Detect which cell encompasses the target text, then output its [X, Y] center coordinate. 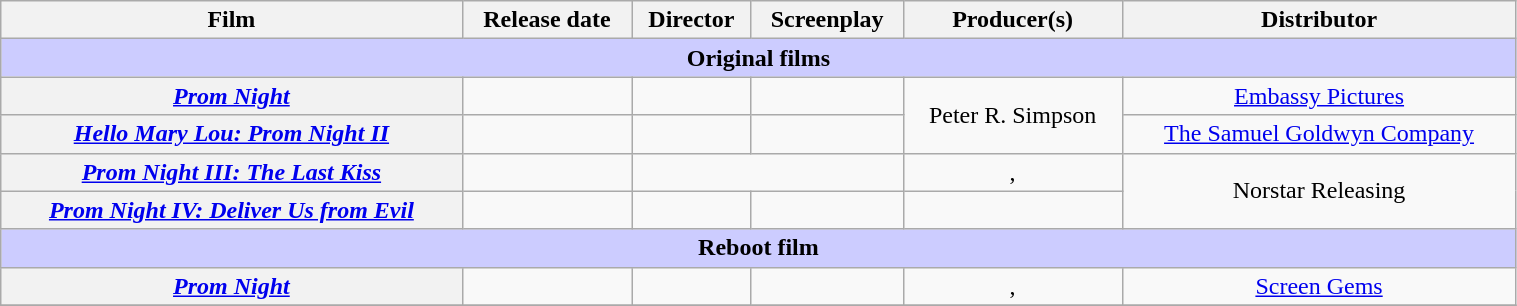
Norstar Releasing [1319, 191]
Reboot film [758, 248]
The Samuel Goldwyn Company [1319, 134]
Film [232, 20]
Peter R. Simpson [1012, 115]
Distributor [1319, 20]
Producer(s) [1012, 20]
Director [692, 20]
Release date [547, 20]
Original films [758, 58]
Screen Gems [1319, 286]
Embassy Pictures [1319, 96]
Screenplay [827, 20]
Prom Night III: The Last Kiss [232, 172]
Prom Night IV: Deliver Us from Evil [232, 210]
Hello Mary Lou: Prom Night II [232, 134]
